Search for the cell housing the specified text and yield its [x, y] center coordinate. 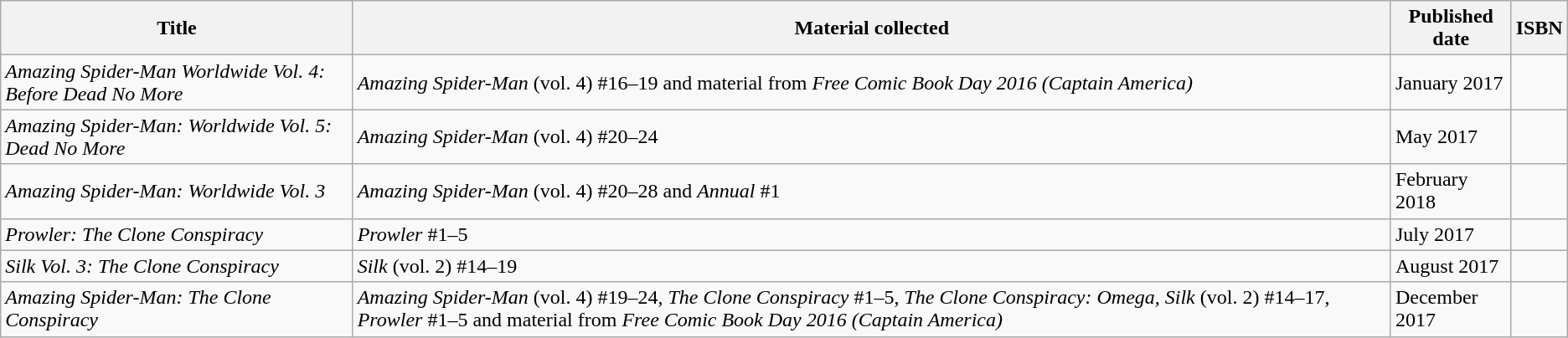
Prowler: The Clone Conspiracy [177, 234]
Amazing Spider-Man: Worldwide Vol. 5: Dead No More [177, 137]
Material collected [871, 28]
February 2018 [1451, 191]
Amazing Spider-Man (vol. 4) #20–24 [871, 137]
July 2017 [1451, 234]
May 2017 [1451, 137]
Amazing Spider-Man: Worldwide Vol. 3 [177, 191]
Amazing Spider-Man Worldwide Vol. 4: Before Dead No More [177, 82]
Published date [1451, 28]
Amazing Spider-Man (vol. 4) #20–28 and Annual #1 [871, 191]
August 2017 [1451, 266]
Silk Vol. 3: The Clone Conspiracy [177, 266]
Silk (vol. 2) #14–19 [871, 266]
January 2017 [1451, 82]
December 2017 [1451, 310]
Title [177, 28]
Amazing Spider-Man (vol. 4) #16–19 and material from Free Comic Book Day 2016 (Captain America) [871, 82]
Amazing Spider-Man: The Clone Conspiracy [177, 310]
ISBN [1540, 28]
Prowler #1–5 [871, 234]
